Scan for the cell matching the given text and deliver its (x, y) coordinate at center. 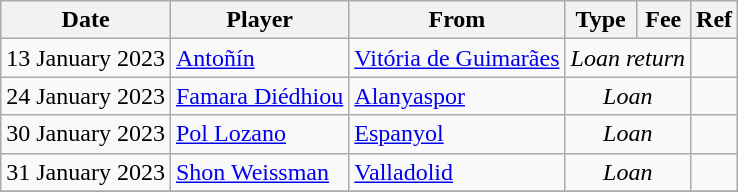
13 January 2023 (86, 58)
Player (259, 20)
24 January 2023 (86, 96)
Ref (714, 20)
Date (86, 20)
Espanyol (457, 134)
From (457, 20)
Famara Diédhiou (259, 96)
Loan return (628, 58)
Shon Weissman (259, 172)
Vitória de Guimarães (457, 58)
31 January 2023 (86, 172)
Fee (664, 20)
Pol Lozano (259, 134)
Antoñín (259, 58)
30 January 2023 (86, 134)
Type (600, 20)
Alanyaspor (457, 96)
Valladolid (457, 172)
